Return the (X, Y) coordinate for the center point of the cell that contains the specified text.  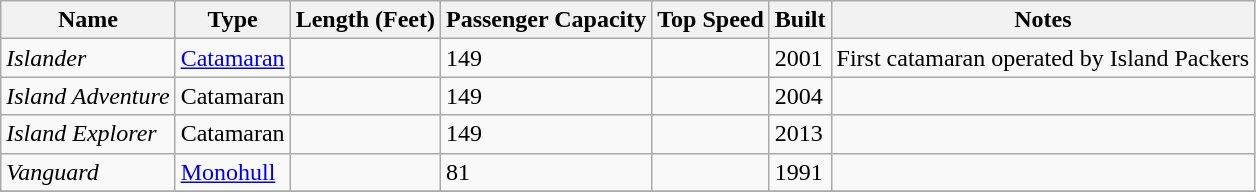
Name (88, 20)
Notes (1043, 20)
First catamaran operated by Island Packers (1043, 58)
Built (800, 20)
Islander (88, 58)
Length (Feet) (365, 20)
1991 (800, 172)
Top Speed (711, 20)
Vanguard (88, 172)
2013 (800, 134)
Island Explorer (88, 134)
Monohull (232, 172)
Passenger Capacity (546, 20)
81 (546, 172)
2004 (800, 96)
2001 (800, 58)
Island Adventure (88, 96)
Type (232, 20)
